Locate the cell with the specified text and output its (X, Y) center coordinate. 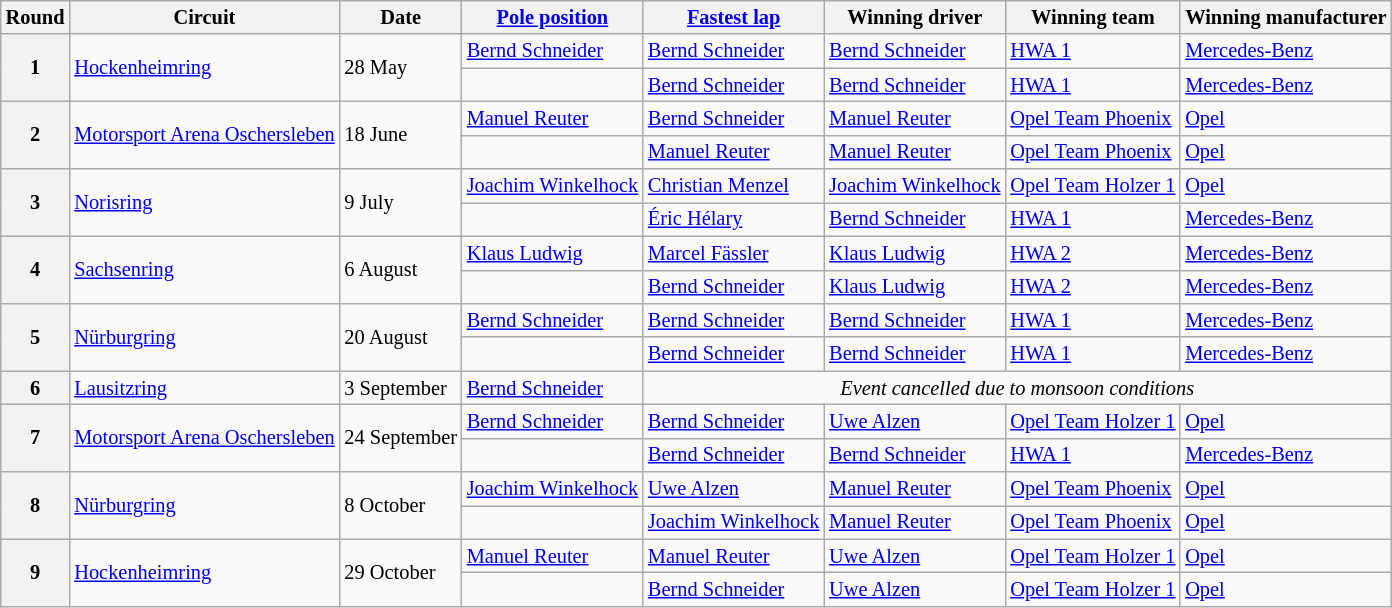
Winning team (1092, 17)
9 (36, 572)
Event cancelled due to monsoon conditions (1017, 388)
Round (36, 17)
Éric Hélary (734, 219)
29 October (400, 572)
Pole position (552, 17)
Winning manufacturer (1286, 17)
Fastest lap (734, 17)
3 (36, 202)
Date (400, 17)
8 (36, 506)
Circuit (204, 17)
9 July (400, 202)
Lausitzring (204, 388)
5 (36, 336)
Norisring (204, 202)
6 August (400, 270)
28 May (400, 68)
8 October (400, 506)
4 (36, 270)
18 June (400, 134)
24 September (400, 438)
20 August (400, 336)
Sachsenring (204, 270)
Christian Menzel (734, 186)
3 September (400, 388)
7 (36, 438)
Marcel Fässler (734, 253)
1 (36, 68)
Winning driver (914, 17)
6 (36, 388)
2 (36, 134)
